Return the (X, Y) coordinate for the center point of the cell that contains the specified text.  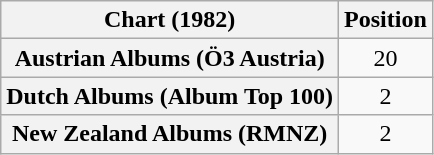
20 (386, 58)
Austrian Albums (Ö3 Austria) (170, 58)
New Zealand Albums (RMNZ) (170, 134)
Chart (1982) (170, 20)
Dutch Albums (Album Top 100) (170, 96)
Position (386, 20)
